From the cell containing the given text, extract its center point as [X, Y] coordinate. 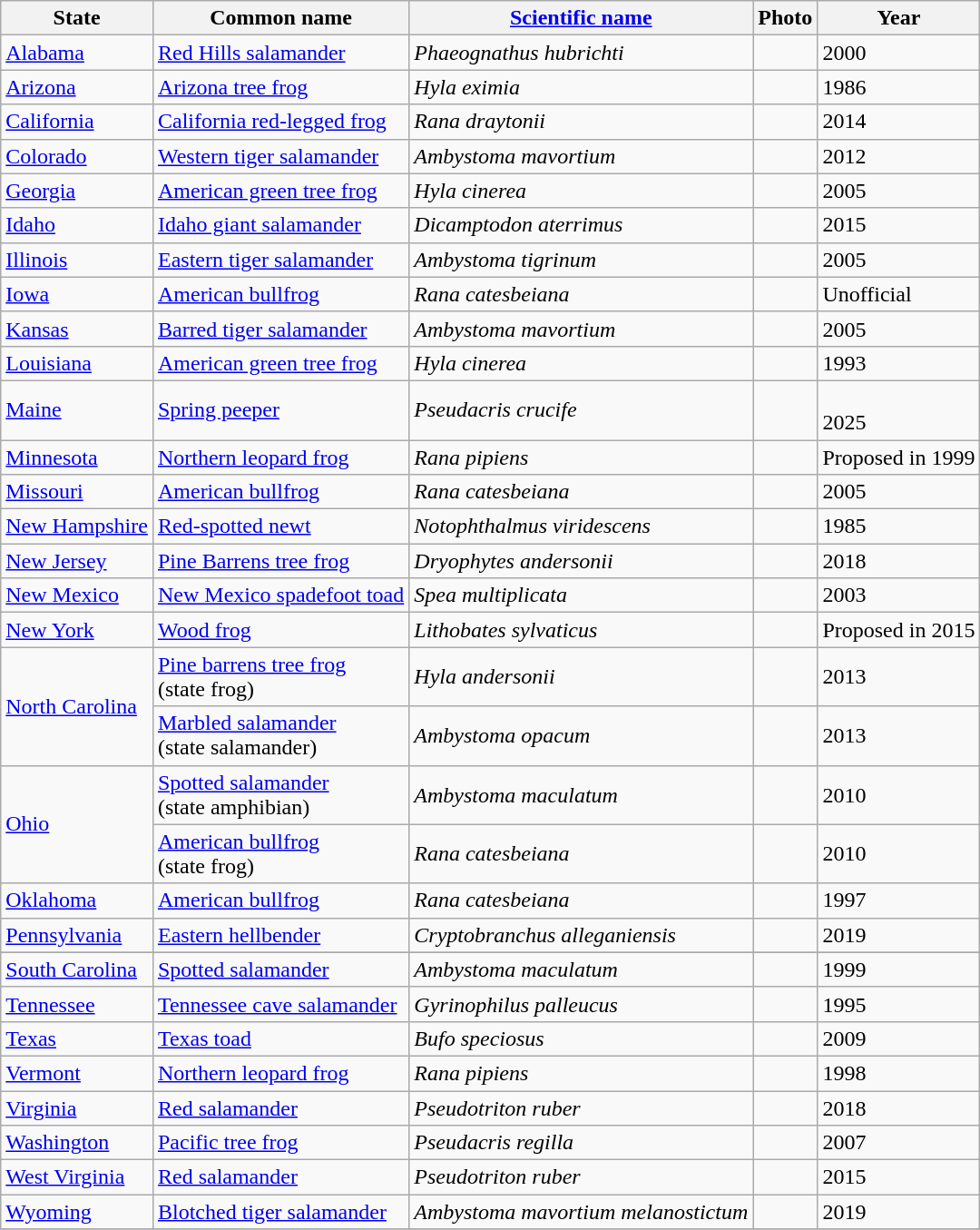
Lithobates sylvaticus [581, 630]
Dryophytes andersonii [581, 561]
1993 [898, 363]
Spotted salamander (state amphibian) [280, 795]
Proposed in 1999 [898, 457]
Eastern hellbender [280, 935]
Proposed in 2015 [898, 630]
Pine Barrens tree frog [280, 561]
Phaeognathus hubrichti [581, 53]
Wyoming [77, 1212]
Hyla eximia [581, 87]
Tennessee [77, 1004]
Eastern tiger salamander [280, 260]
West Virginia [77, 1177]
2012 [898, 156]
Photo [786, 18]
Cryptobranchus alleganiensis [581, 935]
Idaho [77, 225]
Ohio [77, 824]
Notophthalmus viridescens [581, 526]
Missouri [77, 492]
American bullfrog (state frog) [280, 853]
New Hampshire [77, 526]
1986 [898, 87]
1999 [898, 969]
Tennessee cave salamander [280, 1004]
Arizona tree frog [280, 87]
Pacific tree frog [280, 1143]
Marbled salamander (state salamander) [280, 735]
Alabama [77, 53]
Bufo speciosus [581, 1038]
California [77, 122]
State [77, 18]
2014 [898, 122]
Barred tiger salamander [280, 329]
New Jersey [77, 561]
New Mexico spadefoot toad [280, 595]
Dicamptodon aterrimus [581, 225]
New York [77, 630]
2025 [898, 410]
Pseudacris regilla [581, 1143]
Blotched tiger salamander [280, 1212]
Arizona [77, 87]
Kansas [77, 329]
Virginia [77, 1108]
Spotted salamander [280, 969]
Scientific name [581, 18]
Minnesota [77, 457]
Pseudacris crucife [581, 410]
Red Hills salamander [280, 53]
Ambystoma opacum [581, 735]
Gyrinophilus palleucus [581, 1004]
Common name [280, 18]
California red-legged frog [280, 122]
Maine [77, 410]
2009 [898, 1038]
1998 [898, 1073]
Iowa [77, 294]
Unofficial [898, 294]
2000 [898, 53]
Pennsylvania [77, 935]
Louisiana [77, 363]
Pine barrens tree frog (state frog) [280, 677]
Wood frog [280, 630]
1995 [898, 1004]
Western tiger salamander [280, 156]
North Carolina [77, 706]
Spea multiplicata [581, 595]
Georgia [77, 191]
Ambystoma tigrinum [581, 260]
1985 [898, 526]
Red-spotted newt [280, 526]
Oklahoma [77, 900]
Illinois [77, 260]
Rana draytonii [581, 122]
New Mexico [77, 595]
2003 [898, 595]
Year [898, 18]
Washington [77, 1143]
Colorado [77, 156]
Texas toad [280, 1038]
Ambystoma mavortium melanostictum [581, 1212]
Hyla andersonii [581, 677]
Vermont [77, 1073]
South Carolina [77, 969]
2007 [898, 1143]
Spring peeper [280, 410]
1997 [898, 900]
Texas [77, 1038]
Idaho giant salamander [280, 225]
